Return the [x, y] coordinate for the center point of the cell that contains the specified text.  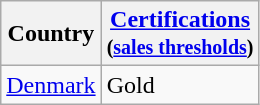
Country [51, 34]
Denmark [51, 85]
Certifications(sales thresholds) [180, 34]
Gold [180, 85]
